Output the [x, y] coordinate of the center of the cell containing the given text.  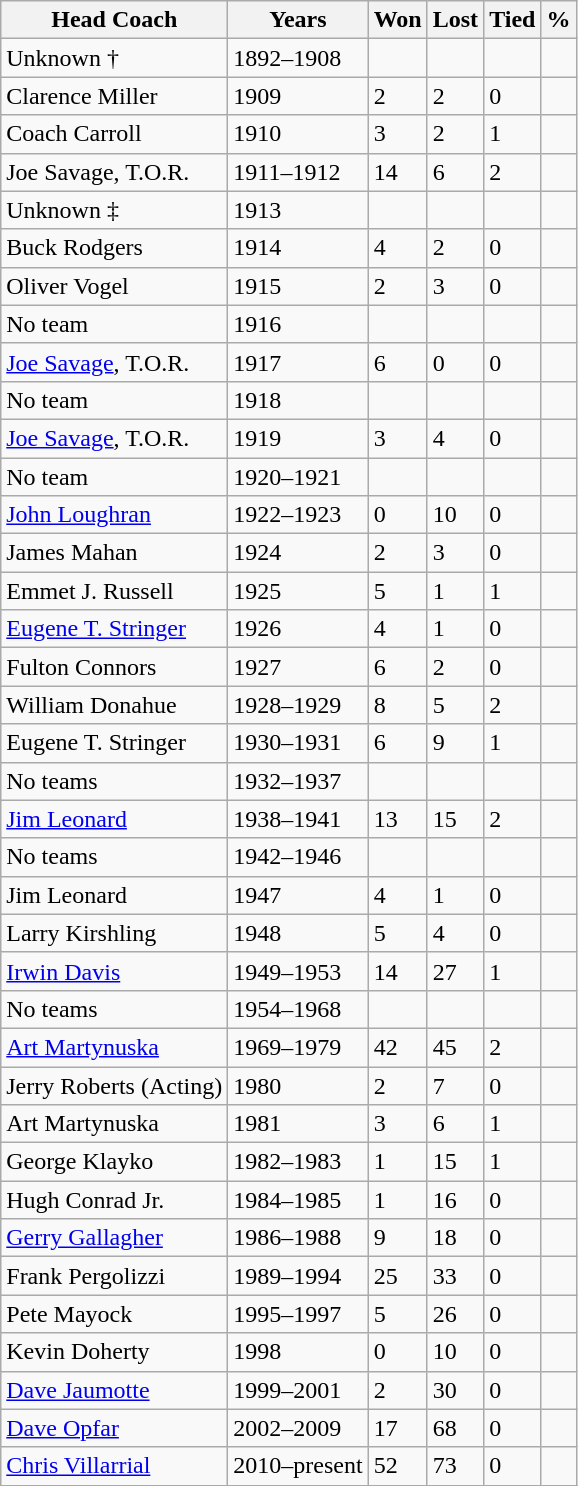
Jerry Roberts (Acting) [114, 1085]
1998 [298, 1352]
1947 [298, 895]
Emmet J. Russell [114, 591]
Hugh Conrad Jr. [114, 1200]
45 [455, 1047]
1938–1941 [298, 819]
Irwin Davis [114, 971]
George Klayko [114, 1162]
1932–1937 [298, 781]
1926 [298, 629]
Lost [455, 20]
2010–present [298, 1466]
Coach Carroll [114, 134]
7 [455, 1085]
73 [455, 1466]
1924 [298, 553]
Years [298, 20]
27 [455, 971]
8 [398, 705]
Oliver Vogel [114, 286]
13 [398, 819]
Gerry Gallagher [114, 1238]
Tied [512, 20]
1942–1946 [298, 857]
Chris Villarrial [114, 1466]
1989–1994 [298, 1276]
Dave Opfar [114, 1428]
1919 [298, 438]
16 [455, 1200]
1915 [298, 286]
1914 [298, 248]
1922–1923 [298, 515]
John Loughran [114, 515]
18 [455, 1238]
1910 [298, 134]
1999–2001 [298, 1390]
Won [398, 20]
1928–1929 [298, 705]
Fulton Connors [114, 667]
1949–1953 [298, 971]
1995–1997 [298, 1314]
1930–1931 [298, 743]
James Mahan [114, 553]
1918 [298, 400]
1917 [298, 362]
William Donahue [114, 705]
1911–1912 [298, 172]
42 [398, 1047]
1984–1985 [298, 1200]
Clarence Miller [114, 96]
Pete Mayock [114, 1314]
Buck Rodgers [114, 248]
52 [398, 1466]
1909 [298, 96]
Unknown ‡ [114, 210]
Kevin Doherty [114, 1352]
25 [398, 1276]
17 [398, 1428]
68 [455, 1428]
Unknown † [114, 58]
1954–1968 [298, 1009]
2002–2009 [298, 1428]
33 [455, 1276]
1913 [298, 210]
1892–1908 [298, 58]
1927 [298, 667]
1981 [298, 1124]
1982–1983 [298, 1162]
Larry Kirshling [114, 933]
1969–1979 [298, 1047]
26 [455, 1314]
30 [455, 1390]
% [558, 20]
1986–1988 [298, 1238]
Dave Jaumotte [114, 1390]
Head Coach [114, 20]
1920–1921 [298, 477]
Frank Pergolizzi [114, 1276]
1916 [298, 324]
1925 [298, 591]
1948 [298, 933]
1980 [298, 1085]
